Return (X, Y) of the center of cell containing provided text 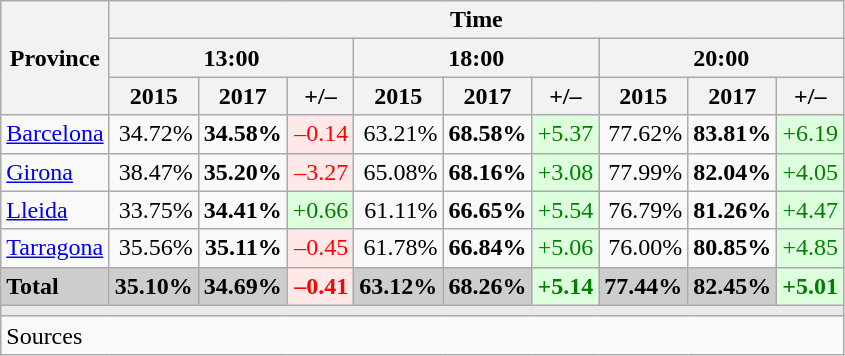
+5.37 (566, 134)
+6.19 (810, 134)
83.81% (732, 134)
82.04% (732, 172)
68.26% (488, 286)
76.00% (644, 248)
–0.45 (320, 248)
68.58% (488, 134)
82.45% (732, 286)
+4.47 (810, 210)
–3.27 (320, 172)
61.78% (398, 248)
+5.01 (810, 286)
35.20% (242, 172)
34.72% (154, 134)
Province (55, 58)
+5.54 (566, 210)
Barcelona (55, 134)
66.84% (488, 248)
33.75% (154, 210)
63.21% (398, 134)
81.26% (732, 210)
80.85% (732, 248)
66.65% (488, 210)
+4.85 (810, 248)
34.58% (242, 134)
Total (55, 286)
20:00 (722, 58)
35.56% (154, 248)
35.10% (154, 286)
Time (476, 20)
38.47% (154, 172)
34.69% (242, 286)
18:00 (476, 58)
+5.14 (566, 286)
+3.08 (566, 172)
68.16% (488, 172)
63.12% (398, 286)
+0.66 (320, 210)
13:00 (232, 58)
34.41% (242, 210)
35.11% (242, 248)
76.79% (644, 210)
–0.14 (320, 134)
Lleida (55, 210)
+4.05 (810, 172)
65.08% (398, 172)
77.99% (644, 172)
Tarragona (55, 248)
–0.41 (320, 286)
77.62% (644, 134)
Sources (422, 335)
+5.06 (566, 248)
77.44% (644, 286)
61.11% (398, 210)
Girona (55, 172)
